Scan for the cell matching the given text and deliver its (X, Y) coordinate at center. 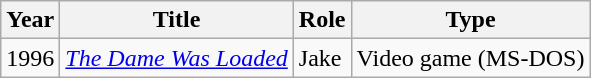
Video game (MS-DOS) (470, 58)
Year (30, 20)
The Dame Was Loaded (177, 58)
1996 (30, 58)
Title (177, 20)
Jake (322, 58)
Type (470, 20)
Role (322, 20)
